Pinpoint the cell where the given text exists, returning its [x, y] midpoint coordinate. 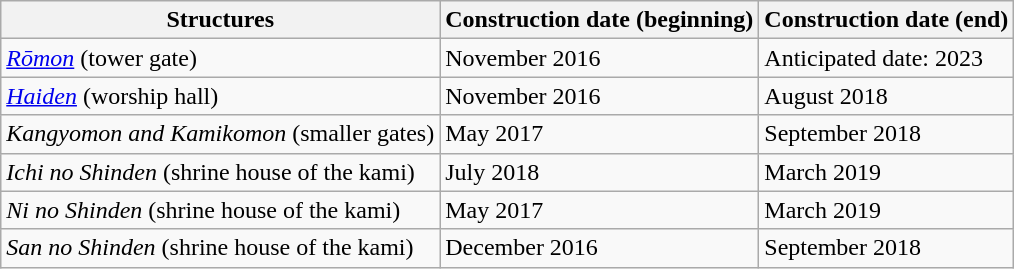
Rōmon (tower gate) [220, 58]
Kangyomon and Kamikomon (smaller gates) [220, 134]
Anticipated date: 2023 [886, 58]
Ni no Shinden (shrine house of the kami) [220, 210]
Ichi no Shinden (shrine house of the kami) [220, 172]
July 2018 [600, 172]
Haiden (worship hall) [220, 96]
August 2018 [886, 96]
San no Shinden (shrine house of the kami) [220, 248]
Construction date (end) [886, 20]
Construction date (beginning) [600, 20]
Structures [220, 20]
December 2016 [600, 248]
